Provide the [X, Y] coordinate of the cell's center where the given text is located.  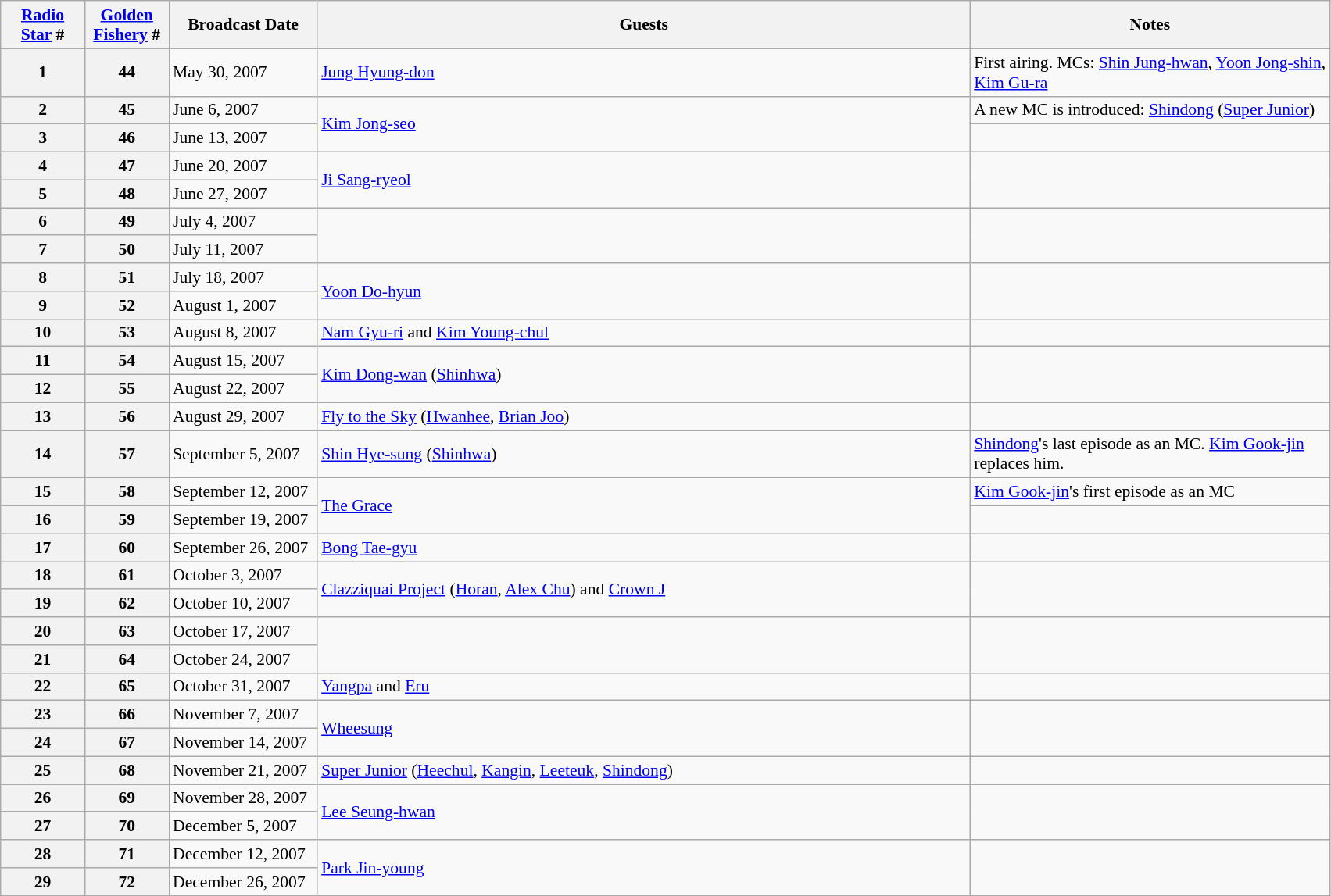
15 [43, 492]
22 [43, 687]
October 31, 2007 [243, 687]
51 [127, 277]
May 30, 2007 [243, 72]
70 [127, 826]
21 [43, 659]
17 [43, 548]
66 [127, 715]
26 [43, 798]
December 12, 2007 [243, 854]
A new MC is introduced: Shindong (Super Junior) [1150, 110]
16 [43, 520]
Lee Seung-hwan [644, 812]
3 [43, 138]
60 [127, 548]
September 26, 2007 [243, 548]
7 [43, 250]
4 [43, 166]
68 [127, 770]
December 5, 2007 [243, 826]
47 [127, 166]
August 8, 2007 [243, 333]
June 13, 2007 [243, 138]
28 [43, 854]
October 3, 2007 [243, 576]
December 26, 2007 [243, 882]
Guests [644, 25]
5 [43, 194]
Kim Jong-seo [644, 123]
11 [43, 361]
52 [127, 305]
August 1, 2007 [243, 305]
Fly to the Sky (Hwanhee, Brian Joo) [644, 416]
June 6, 2007 [243, 110]
64 [127, 659]
67 [127, 743]
First airing. MCs: Shin Jung-hwan, Yoon Jong-shin, Kim Gu-ra [1150, 72]
1 [43, 72]
59 [127, 520]
61 [127, 576]
Wheesung [644, 728]
2 [43, 110]
13 [43, 416]
48 [127, 194]
53 [127, 333]
August 15, 2007 [243, 361]
June 20, 2007 [243, 166]
Yangpa and Eru [644, 687]
Notes [1150, 25]
September 5, 2007 [243, 455]
6 [43, 222]
July 11, 2007 [243, 250]
24 [43, 743]
Kim Gook-jin's first episode as an MC [1150, 492]
Nam Gyu-ri and Kim Young-chul [644, 333]
June 27, 2007 [243, 194]
65 [127, 687]
Kim Dong-wan (Shinhwa) [644, 375]
Golden Fishery # [127, 25]
August 22, 2007 [243, 389]
The Grace [644, 506]
45 [127, 110]
56 [127, 416]
October 17, 2007 [243, 631]
50 [127, 250]
September 19, 2007 [243, 520]
46 [127, 138]
71 [127, 854]
23 [43, 715]
69 [127, 798]
November 14, 2007 [243, 743]
10 [43, 333]
58 [127, 492]
Ji Sang-ryeol [644, 180]
July 4, 2007 [243, 222]
12 [43, 389]
62 [127, 604]
8 [43, 277]
27 [43, 826]
57 [127, 455]
25 [43, 770]
14 [43, 455]
July 18, 2007 [243, 277]
72 [127, 882]
August 29, 2007 [243, 416]
55 [127, 389]
Bong Tae-gyu [644, 548]
Shin Hye-sung (Shinhwa) [644, 455]
20 [43, 631]
November 7, 2007 [243, 715]
September 12, 2007 [243, 492]
October 10, 2007 [243, 604]
November 21, 2007 [243, 770]
Jung Hyung-don [644, 72]
44 [127, 72]
49 [127, 222]
Shindong's last episode as an MC. Kim Gook-jin replaces him. [1150, 455]
Broadcast Date [243, 25]
November 28, 2007 [243, 798]
Radio Star # [43, 25]
Yoon Do-hyun [644, 291]
29 [43, 882]
19 [43, 604]
54 [127, 361]
October 24, 2007 [243, 659]
Super Junior (Heechul, Kangin, Leeteuk, Shindong) [644, 770]
Park Jin-young [644, 867]
18 [43, 576]
9 [43, 305]
63 [127, 631]
Clazziquai Project (Horan, Alex Chu) and Crown J [644, 589]
